For the text-containing cell, return its midpoint in (x, y) coordinate format. 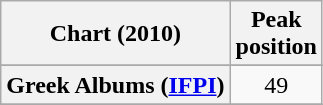
Greek Albums (IFPI) (116, 85)
Peakposition (276, 34)
49 (276, 85)
Chart (2010) (116, 34)
